Return the (x, y) coordinate for the center point of the cell that contains the specified text.  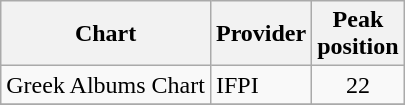
Greek Albums Chart (106, 85)
22 (358, 85)
Provider (260, 34)
IFPI (260, 85)
Chart (106, 34)
Peakposition (358, 34)
